Provide the [x, y] coordinate of the cell's center where the given text is located.  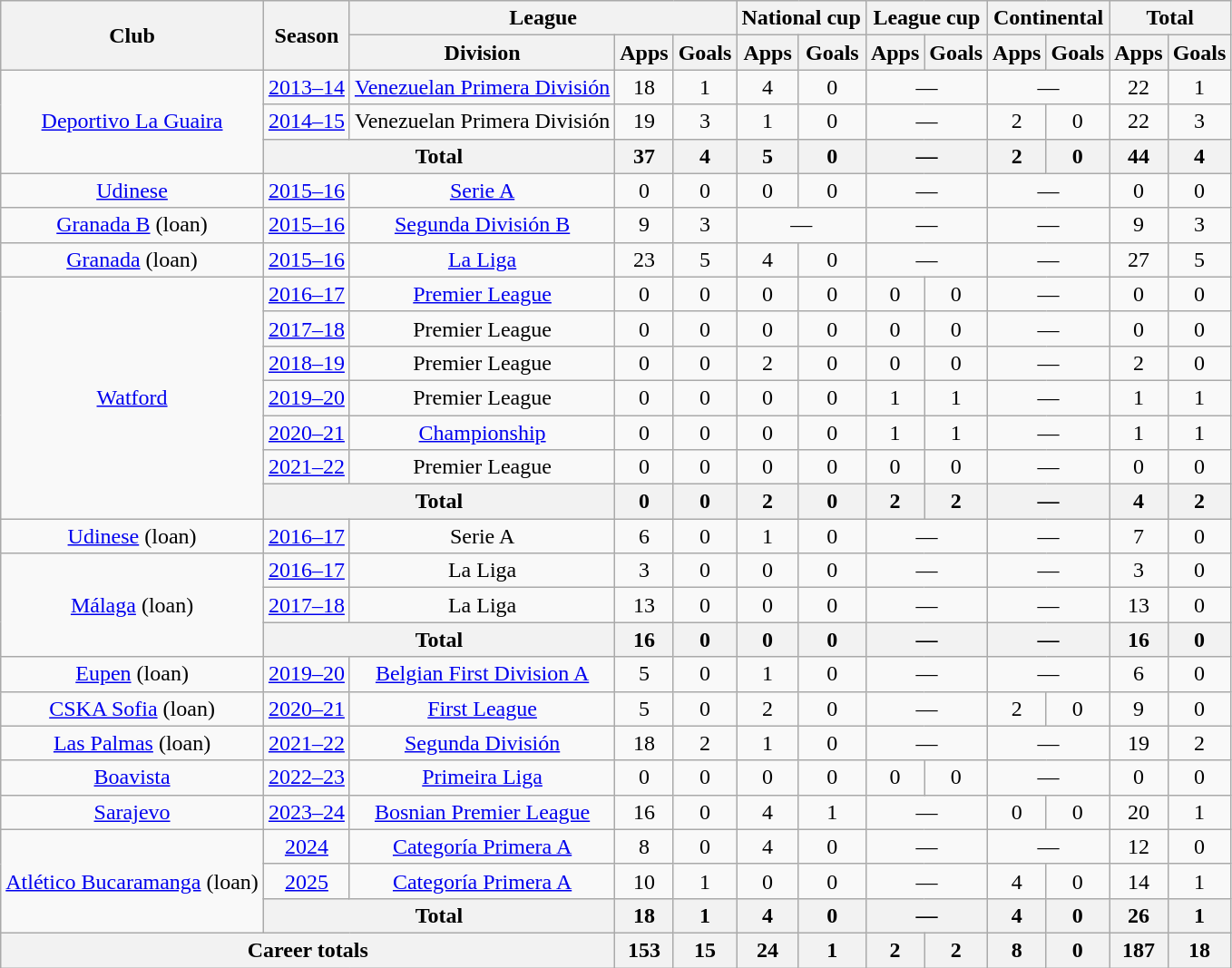
Bosnian Premier League [482, 812]
Atlético Bucaramanga (loan) [132, 881]
2025 [307, 881]
Udinese (loan) [132, 536]
Granada B (loan) [132, 225]
Primeira Liga [482, 777]
15 [705, 950]
Udinese [132, 191]
14 [1139, 881]
24 [768, 950]
First League [482, 709]
Deportivo La Guaira [132, 122]
Belgian First Division A [482, 674]
23 [644, 259]
National cup [801, 18]
2023–24 [307, 812]
Málaga (loan) [132, 605]
League [543, 18]
20 [1139, 812]
Division [482, 53]
187 [1139, 950]
153 [644, 950]
League cup [926, 18]
26 [1139, 915]
2018–19 [307, 363]
10 [644, 881]
Sarajevo [132, 812]
7 [1139, 536]
44 [1139, 156]
2013–14 [307, 87]
27 [1139, 259]
2022–23 [307, 777]
CSKA Sofia (loan) [132, 709]
2024 [307, 846]
Career totals [308, 950]
Championship [482, 433]
Boavista [132, 777]
Watford [132, 397]
37 [644, 156]
Continental [1049, 18]
Segunda División B [482, 225]
Las Palmas (loan) [132, 743]
Club [132, 35]
Segunda División [482, 743]
Granada (loan) [132, 259]
Eupen (loan) [132, 674]
Season [307, 35]
12 [1139, 846]
2014–15 [307, 122]
